From the cell containing the given text, extract its center point as [x, y] coordinate. 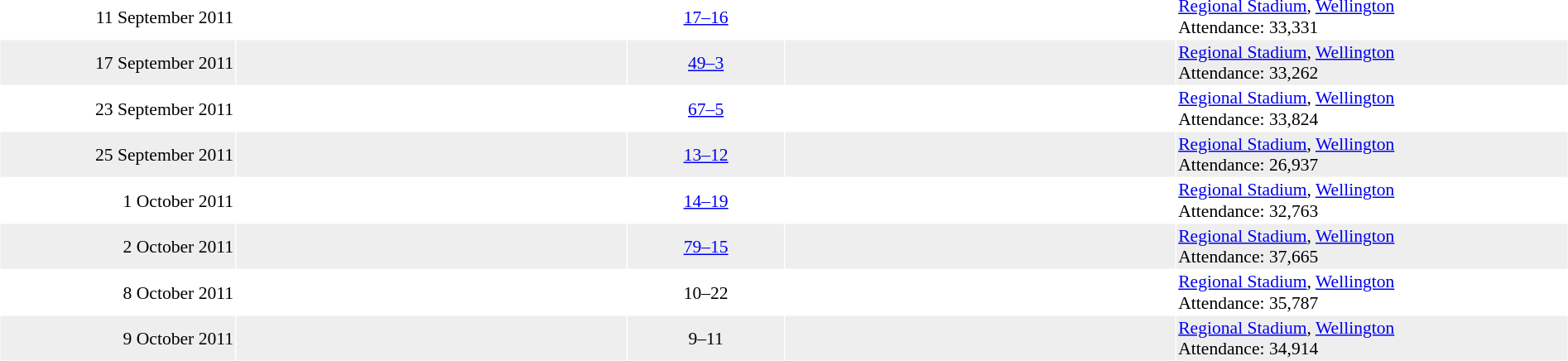
25 September 2011 [118, 155]
Regional Stadium, WellingtonAttendance: 26,937 [1373, 155]
8 October 2011 [118, 292]
17 September 2011 [118, 62]
13–12 [705, 155]
Regional Stadium, WellingtonAttendance: 32,763 [1373, 200]
Regional Stadium, WellingtonAttendance: 33,262 [1373, 62]
79–15 [705, 246]
Regional Stadium, WellingtonAttendance: 37,665 [1373, 246]
10–22 [705, 292]
Regional Stadium, WellingtonAttendance: 34,914 [1373, 339]
14–19 [705, 200]
2 October 2011 [118, 246]
9–11 [705, 339]
Regional Stadium, WellingtonAttendance: 33,824 [1373, 108]
49–3 [705, 62]
23 September 2011 [118, 108]
67–5 [705, 108]
9 October 2011 [118, 339]
1 October 2011 [118, 200]
Regional Stadium, WellingtonAttendance: 35,787 [1373, 292]
